Return (x, y) of the center of cell containing provided text 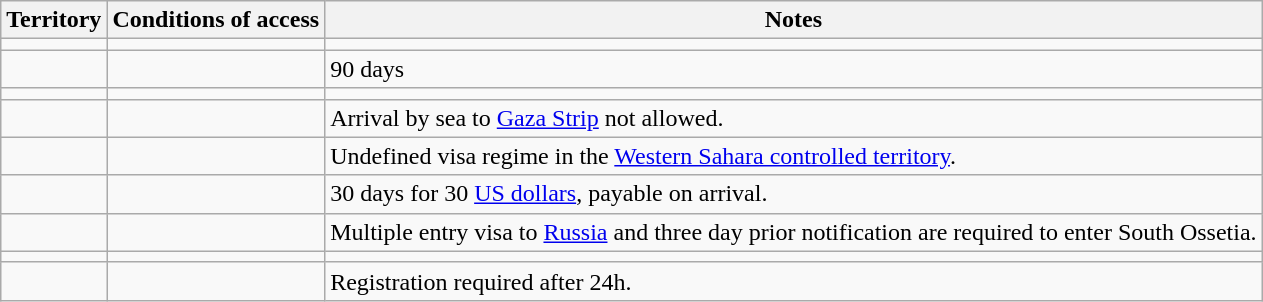
Arrival by sea to Gaza Strip not allowed. (794, 118)
Notes (794, 20)
Territory (54, 20)
Multiple entry visa to Russia and three day prior notification are required to enter South Ossetia. (794, 232)
Conditions of access (216, 20)
Undefined visa regime in the Western Sahara controlled territory. (794, 156)
90 days (794, 69)
30 days for 30 US dollars, payable on arrival. (794, 194)
Registration required after 24h. (794, 281)
